Search for the cell housing the specified text and yield its (X, Y) center coordinate. 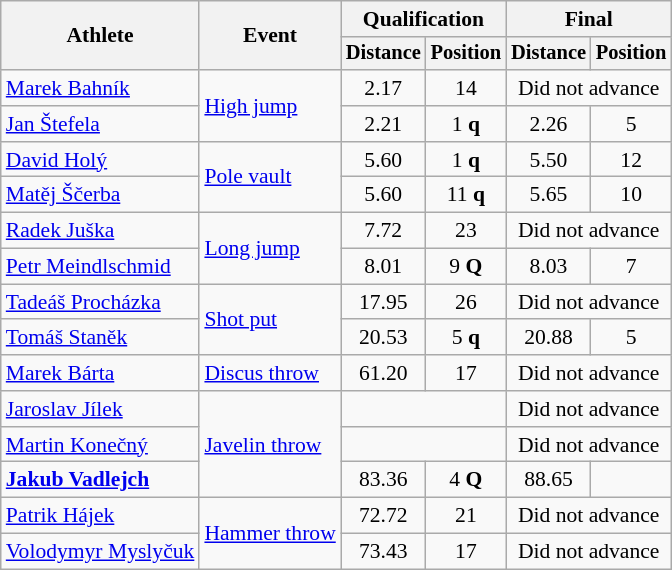
Jaroslav Jílek (100, 409)
23 (466, 231)
7.72 (384, 231)
Petr Meindlschmid (100, 267)
72.72 (384, 516)
5.65 (548, 195)
David Holý (100, 160)
8.01 (384, 267)
2.17 (384, 88)
Tomáš Staněk (100, 338)
Shot put (270, 320)
83.36 (384, 480)
Martin Konečný (100, 445)
12 (631, 160)
7 (631, 267)
9 Q (466, 267)
88.65 (548, 480)
2.21 (384, 124)
26 (466, 302)
20.53 (384, 338)
Hammer throw (270, 534)
Marek Bárta (100, 373)
17.95 (384, 302)
14 (466, 88)
61.20 (384, 373)
Final (588, 19)
8.03 (548, 267)
Pole vault (270, 178)
Patrik Hájek (100, 516)
5 q (466, 338)
High jump (270, 106)
10 (631, 195)
Jakub Vadlejch (100, 480)
Athlete (100, 36)
5.50 (548, 160)
Tadeáš Procházka (100, 302)
11 q (466, 195)
Qualification (424, 19)
Volodymyr Myslyčuk (100, 552)
Marek Bahník (100, 88)
21 (466, 516)
2.26 (548, 124)
20.88 (548, 338)
Jan Štefela (100, 124)
Event (270, 36)
Discus throw (270, 373)
Radek Juška (100, 231)
73.43 (384, 552)
Javelin throw (270, 444)
4 Q (466, 480)
Long jump (270, 248)
Matěj Ščerba (100, 195)
